Find where the given text appears and provide that cell's center as (x, y) coordinate. 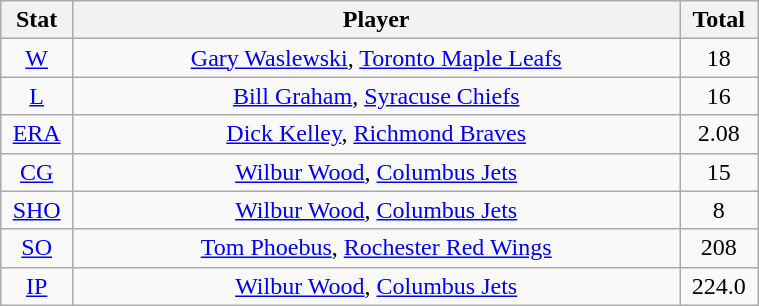
Stat (37, 20)
Bill Graham, Syracuse Chiefs (376, 96)
L (37, 96)
Total (719, 20)
Tom Phoebus, Rochester Red Wings (376, 248)
8 (719, 210)
CG (37, 172)
16 (719, 96)
18 (719, 58)
W (37, 58)
Player (376, 20)
SHO (37, 210)
2.08 (719, 134)
Gary Waslewski, Toronto Maple Leafs (376, 58)
ERA (37, 134)
Dick Kelley, Richmond Braves (376, 134)
15 (719, 172)
IP (37, 286)
224.0 (719, 286)
208 (719, 248)
SO (37, 248)
